Detect which cell encompasses the target text, then output its [X, Y] center coordinate. 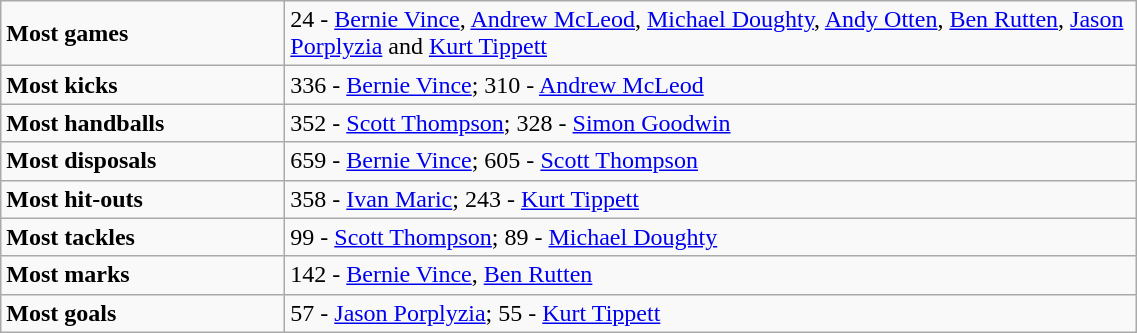
Most disposals [143, 161]
57 - Jason Porplyzia; 55 - Kurt Tippett [711, 313]
358 - Ivan Maric; 243 - Kurt Tippett [711, 199]
Most handballs [143, 123]
659 - Bernie Vince; 605 - Scott Thompson [711, 161]
336 - Bernie Vince; 310 - Andrew McLeod [711, 85]
Most goals [143, 313]
352 - Scott Thompson; 328 - Simon Goodwin [711, 123]
24 - Bernie Vince, Andrew McLeod, Michael Doughty, Andy Otten, Ben Rutten, Jason Porplyzia and Kurt Tippett [711, 34]
Most marks [143, 275]
142 - Bernie Vince, Ben Rutten [711, 275]
Most tackles [143, 237]
Most hit-outs [143, 199]
Most kicks [143, 85]
Most games [143, 34]
99 - Scott Thompson; 89 - Michael Doughty [711, 237]
